Capture the cell that displays the provided text and extract its (x, y) central coordinate. 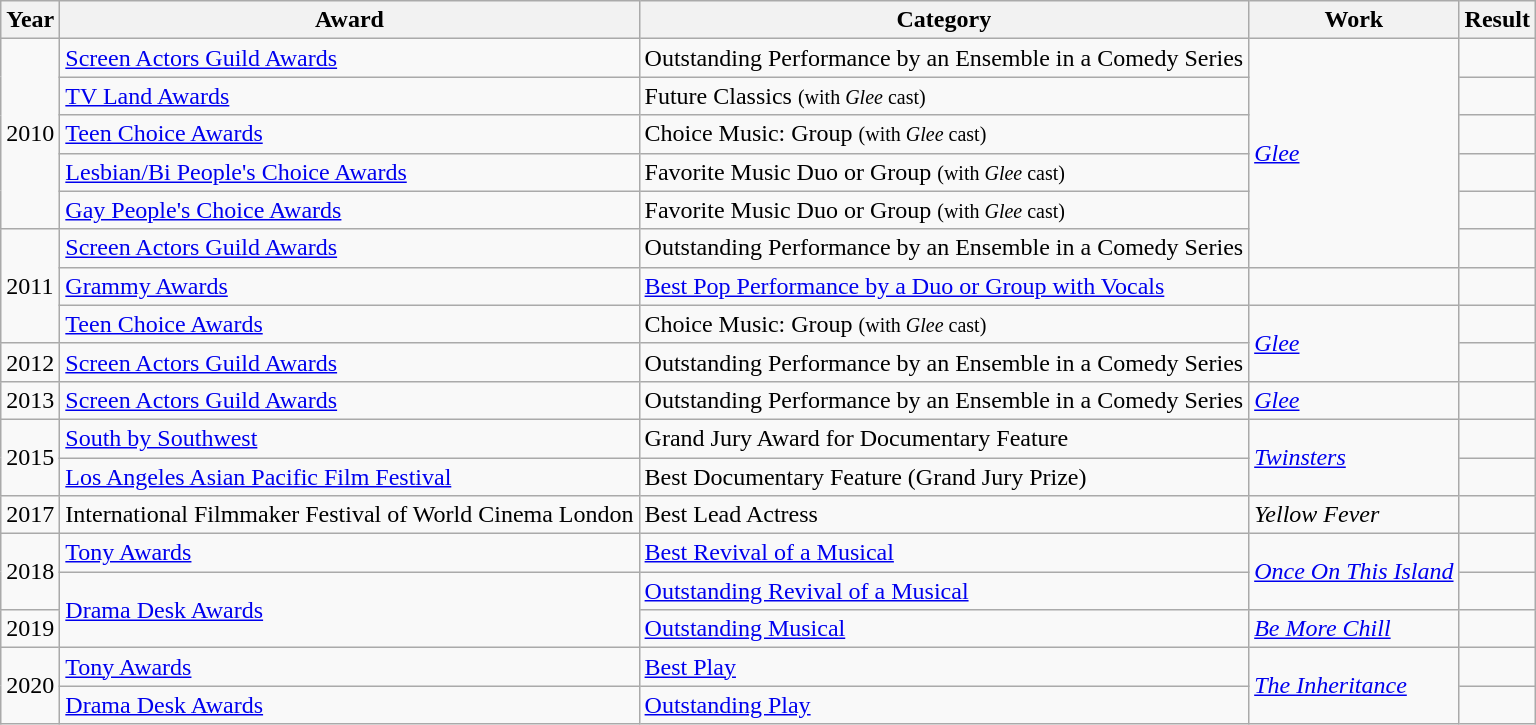
South by Southwest (350, 438)
Outstanding Play (944, 705)
Be More Chill (1354, 629)
Best Lead Actress (944, 515)
2011 (30, 286)
Result (1497, 20)
TV Land Awards (350, 96)
Year (30, 20)
Best Revival of a Musical (944, 553)
2012 (30, 362)
2019 (30, 629)
The Inheritance (1354, 686)
2017 (30, 515)
2015 (30, 457)
Lesbian/Bi People's Choice Awards (350, 172)
International Filmmaker Festival of World Cinema London (350, 515)
Category (944, 20)
2018 (30, 572)
Best Documentary Feature (Grand Jury Prize) (944, 477)
Work (1354, 20)
2010 (30, 134)
2020 (30, 686)
Future Classics (with Glee cast) (944, 96)
Best Pop Performance by a Duo or Group with Vocals (944, 286)
Award (350, 20)
Los Angeles Asian Pacific Film Festival (350, 477)
Outstanding Revival of a Musical (944, 591)
Best Play (944, 667)
Outstanding Musical (944, 629)
Yellow Fever (1354, 515)
Twinsters (1354, 457)
2013 (30, 400)
Once On This Island (1354, 572)
Grammy Awards (350, 286)
Grand Jury Award for Documentary Feature (944, 438)
Gay People's Choice Awards (350, 210)
